Capture the cell that displays the provided text and extract its [x, y] central coordinate. 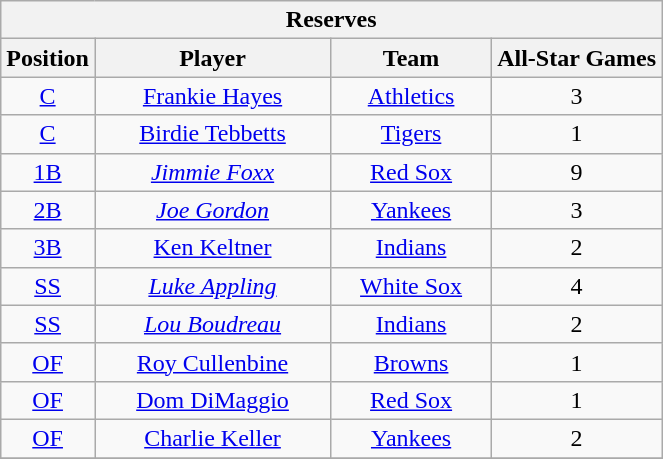
Dom DiMaggio [212, 400]
Position [48, 58]
Tigers [412, 134]
Team [412, 58]
Reserves [332, 20]
3B [48, 248]
All-Star Games [577, 58]
Charlie Keller [212, 438]
1B [48, 172]
Lou Boudreau [212, 324]
Browns [412, 362]
4 [577, 286]
Athletics [412, 96]
Frankie Hayes [212, 96]
Luke Appling [212, 286]
Player [212, 58]
Ken Keltner [212, 248]
Jimmie Foxx [212, 172]
White Sox [412, 286]
Joe Gordon [212, 210]
9 [577, 172]
Birdie Tebbetts [212, 134]
Roy Cullenbine [212, 362]
2B [48, 210]
